Find where the given text appears and provide that cell's center as (X, Y) coordinate. 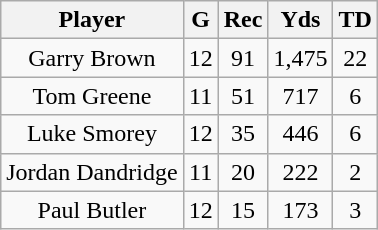
20 (243, 172)
1,475 (300, 58)
173 (300, 210)
Garry Brown (92, 58)
15 (243, 210)
91 (243, 58)
Luke Smorey (92, 134)
35 (243, 134)
2 (355, 172)
717 (300, 96)
Paul Butler (92, 210)
Player (92, 20)
Rec (243, 20)
Jordan Dandridge (92, 172)
G (200, 20)
Tom Greene (92, 96)
51 (243, 96)
Yds (300, 20)
446 (300, 134)
3 (355, 210)
TD (355, 20)
22 (355, 58)
222 (300, 172)
